Provide the [X, Y] coordinate of the cell's center where the given text is located.  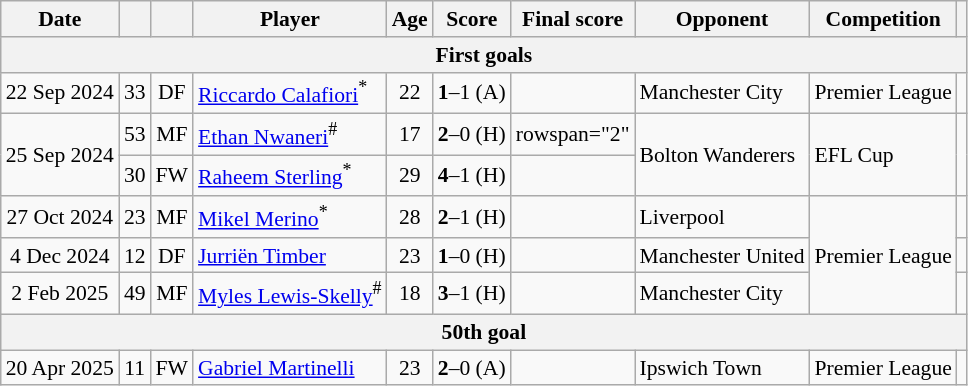
18 [410, 294]
22 Sep 2024 [60, 92]
3–1 (H) [472, 294]
Bolton Wanderers [722, 156]
Score [472, 19]
Final score [573, 19]
33 [135, 92]
Myles Lewis-Skelly# [290, 294]
4 Dec 2024 [60, 256]
Raheem Sterling* [290, 176]
EFL Cup [882, 156]
2–0 (A) [472, 368]
30 [135, 176]
4–1 (H) [472, 176]
Manchester United [722, 256]
Ipswich Town [722, 368]
2 Feb 2025 [60, 294]
Liverpool [722, 216]
29 [410, 176]
12 [135, 256]
First goals [484, 55]
Mikel Merino* [290, 216]
2–0 (H) [472, 134]
49 [135, 294]
25 Sep 2024 [60, 156]
rowspan="2" [573, 134]
Competition [882, 19]
Opponent [722, 19]
Jurriën Timber [290, 256]
Age [410, 19]
50th goal [484, 333]
17 [410, 134]
Ethan Nwaneri# [290, 134]
53 [135, 134]
20 Apr 2025 [60, 368]
27 Oct 2024 [60, 216]
22 [410, 92]
1–1 (A) [472, 92]
Gabriel Martinelli [290, 368]
28 [410, 216]
Player [290, 19]
Riccardo Calafiori* [290, 92]
2–1 (H) [472, 216]
1–0 (H) [472, 256]
11 [135, 368]
Date [60, 19]
